Find where the given text appears and provide that cell's center as [X, Y] coordinate. 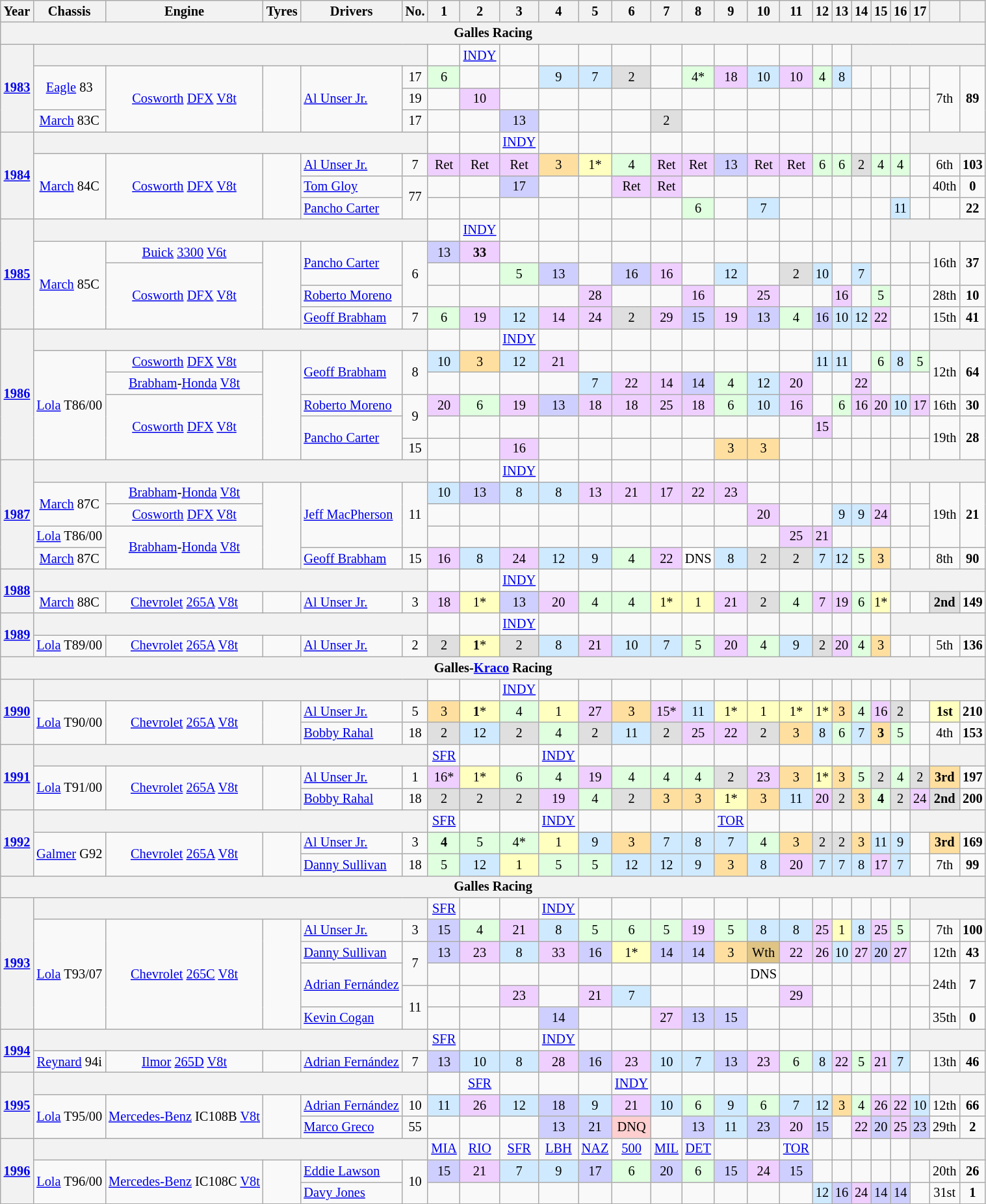
5th [944, 646]
29th [944, 1127]
31st [944, 1193]
66 [972, 1105]
136 [972, 646]
16* [443, 777]
1993 [17, 963]
1994 [17, 1051]
1985 [17, 274]
Engine [185, 11]
90 [972, 558]
Buick 3300 V6t [185, 252]
RIO [480, 1149]
Mercedes-Benz IC108C V8t [185, 1182]
8th [944, 558]
153 [972, 733]
Kevin Cogan [351, 1018]
Davy Jones [351, 1193]
100 [972, 930]
March 85C [69, 285]
MIL [667, 1149]
210 [972, 711]
Lola T91/00 [69, 788]
1st [944, 711]
89 [972, 99]
197 [972, 777]
DET [698, 1149]
LBH [559, 1149]
1984 [17, 176]
Reynard 94i [69, 1062]
149 [972, 602]
1996 [17, 1170]
1995 [17, 1105]
4th [944, 733]
169 [972, 843]
43 [972, 952]
1989 [17, 635]
15* [667, 711]
Year [17, 11]
13th [944, 1062]
DNQ [632, 1127]
Galmer G92 [69, 853]
1986 [17, 394]
500 [632, 1149]
1988 [17, 590]
Lola T95/00 [69, 1116]
Lola T96/00 [69, 1182]
40th [944, 187]
Marco Greco [351, 1127]
Chevrolet 265C V8t [185, 974]
20th [944, 1171]
Eagle 83 [69, 87]
1983 [17, 88]
200 [972, 799]
Ilmor 265D V8t [185, 1062]
28th [944, 296]
Jeff MacPherson [351, 515]
Lola T93/07 [69, 974]
1987 [17, 514]
24th [944, 984]
Tyres [282, 11]
Lola T90/00 [69, 722]
Galles-Kraco Racing [493, 668]
35th [944, 1018]
MIA [443, 1149]
Drivers [351, 11]
No. [415, 11]
15th [944, 318]
Wth [763, 952]
Lola T89/00 [69, 646]
Chassis [69, 11]
64 [972, 372]
March 83C [69, 121]
99 [972, 865]
Eddie Lawson [351, 1171]
46 [972, 1062]
Mercedes-Benz IC108B V8t [185, 1116]
1991 [17, 778]
NAZ [595, 1149]
103 [972, 164]
March 88C [69, 602]
55 [415, 1127]
37 [972, 263]
Tom Gloy [351, 187]
41 [972, 318]
1990 [17, 711]
1992 [17, 843]
6th [944, 164]
30 [972, 405]
March 84C [69, 186]
77 [415, 198]
